Output the (x, y) coordinate of the center of the cell containing the given text.  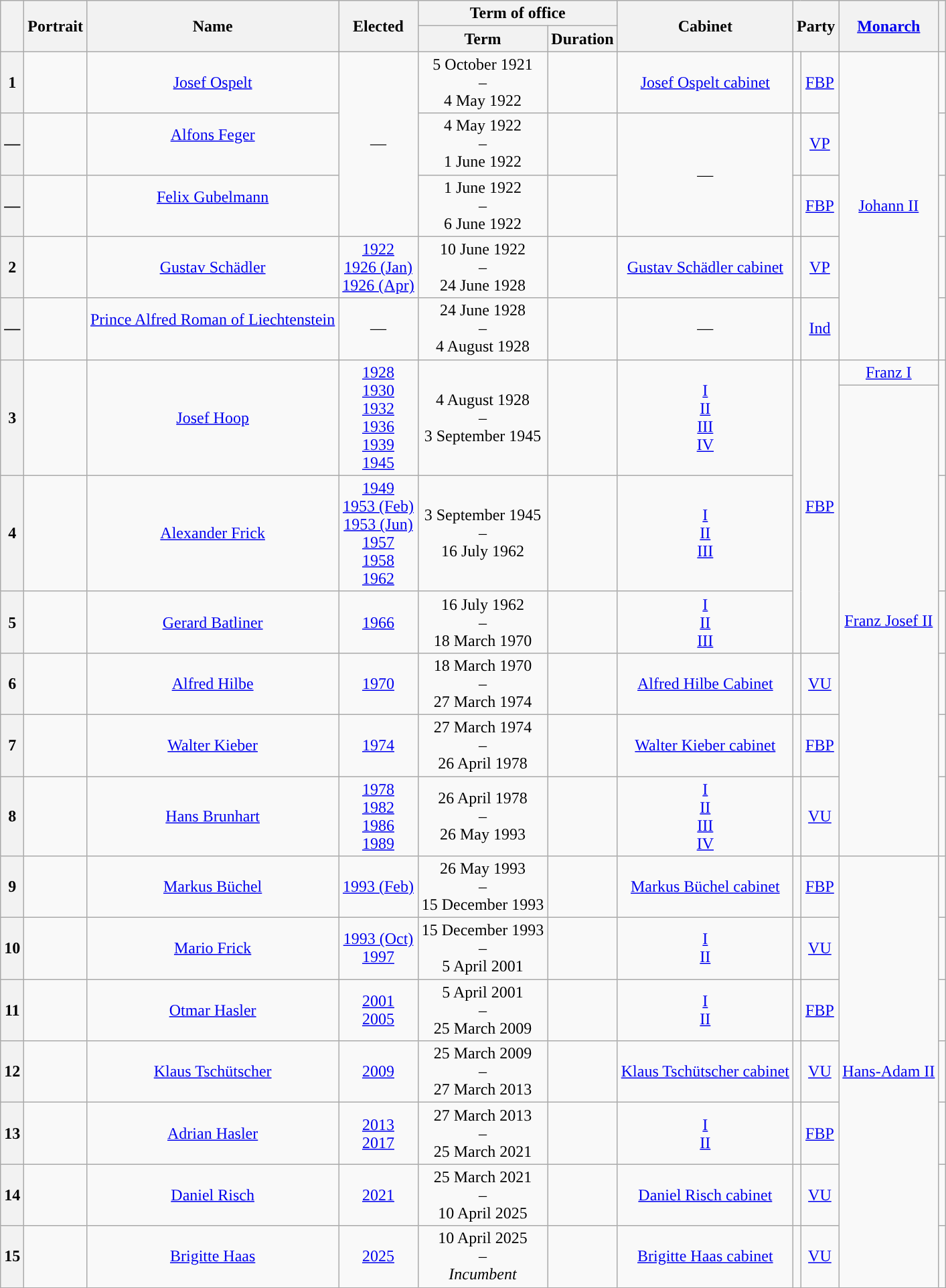
25 March 2021–10 April 2025 (483, 1195)
Elected (378, 26)
Franz I (889, 372)
Adrian Hasler (212, 1133)
27 March 2013–25 March 2021 (483, 1133)
4 (12, 533)
2009 (378, 1072)
13 (12, 1133)
7 (12, 745)
Portrait (56, 26)
Ind (819, 329)
Name (212, 26)
Term of office (518, 13)
8 (12, 817)
4 August 1928–3 September 1945 (483, 418)
3 (12, 418)
Walter Kieber (212, 745)
26 May 1993–15 December 1993 (483, 887)
24 June 1928–4 August 1928 (483, 329)
192819301932193619391945 (378, 418)
2025 (378, 1257)
Gerard Batliner (212, 622)
3 September 1945–16 July 1962 (483, 533)
Mario Frick (212, 949)
Johann II (889, 206)
18 March 1970–27 March 1974 (483, 683)
19491953 (Feb)1953 (Jun)195719581962 (378, 533)
Otmar Hasler (212, 1010)
1974 (378, 745)
Cabinet (705, 26)
9 (12, 887)
15 December 1993–5 April 2001 (483, 949)
11 (12, 1010)
Hans Brunhart (212, 817)
Daniel Risch (212, 1195)
10 (12, 949)
1993 (Feb) (378, 887)
Gustav Schädler (212, 267)
27 March 1974–26 April 1978 (483, 745)
Alexander Frick (212, 533)
Josef Hoop (212, 418)
Party (815, 26)
1966 (378, 622)
1 (12, 82)
1993 (Oct)1997 (378, 949)
Klaus Tschütscher (212, 1072)
5 October 1921–4 May 1922 (483, 82)
Josef Ospelt (212, 82)
Hans-Adam II (889, 1072)
5 (12, 622)
16 July 1962–18 March 1970 (483, 622)
1 June 1922 –6 June 1922 (483, 206)
2 (12, 267)
15 (12, 1257)
19221926 (Jan)1926 (Apr) (378, 267)
Walter Kieber cabinet (705, 745)
Felix Gubelmann (212, 206)
10 April 2025–Incumbent (483, 1257)
5 April 2001–25 March 2009 (483, 1010)
25 March 2009–27 March 2013 (483, 1072)
14 (12, 1195)
Josef Ospelt cabinet (705, 82)
Gustav Schädler cabinet (705, 267)
Duration (582, 39)
1970 (378, 683)
Franz Josef II (889, 620)
Prince Alfred Roman of Liechtenstein (212, 329)
Alfred Hilbe Cabinet (705, 683)
20132017 (378, 1133)
Alfred Hilbe (212, 683)
Markus Büchel (212, 887)
12 (12, 1072)
Alfons Feger (212, 144)
Markus Büchel cabinet (705, 887)
Daniel Risch cabinet (705, 1195)
Klaus Tschütscher cabinet (705, 1072)
10 June 1922 –24 June 1928 (483, 267)
2021 (378, 1195)
Brigitte Haas (212, 1257)
20012005 (378, 1010)
26 April 1978–26 May 1993 (483, 817)
1978198219861989 (378, 817)
6 (12, 683)
Term (483, 39)
4 May 1922–1 June 1922 (483, 144)
Monarch (889, 26)
Brigitte Haas cabinet (705, 1257)
